For the text-containing cell, return its midpoint in [X, Y] coordinate format. 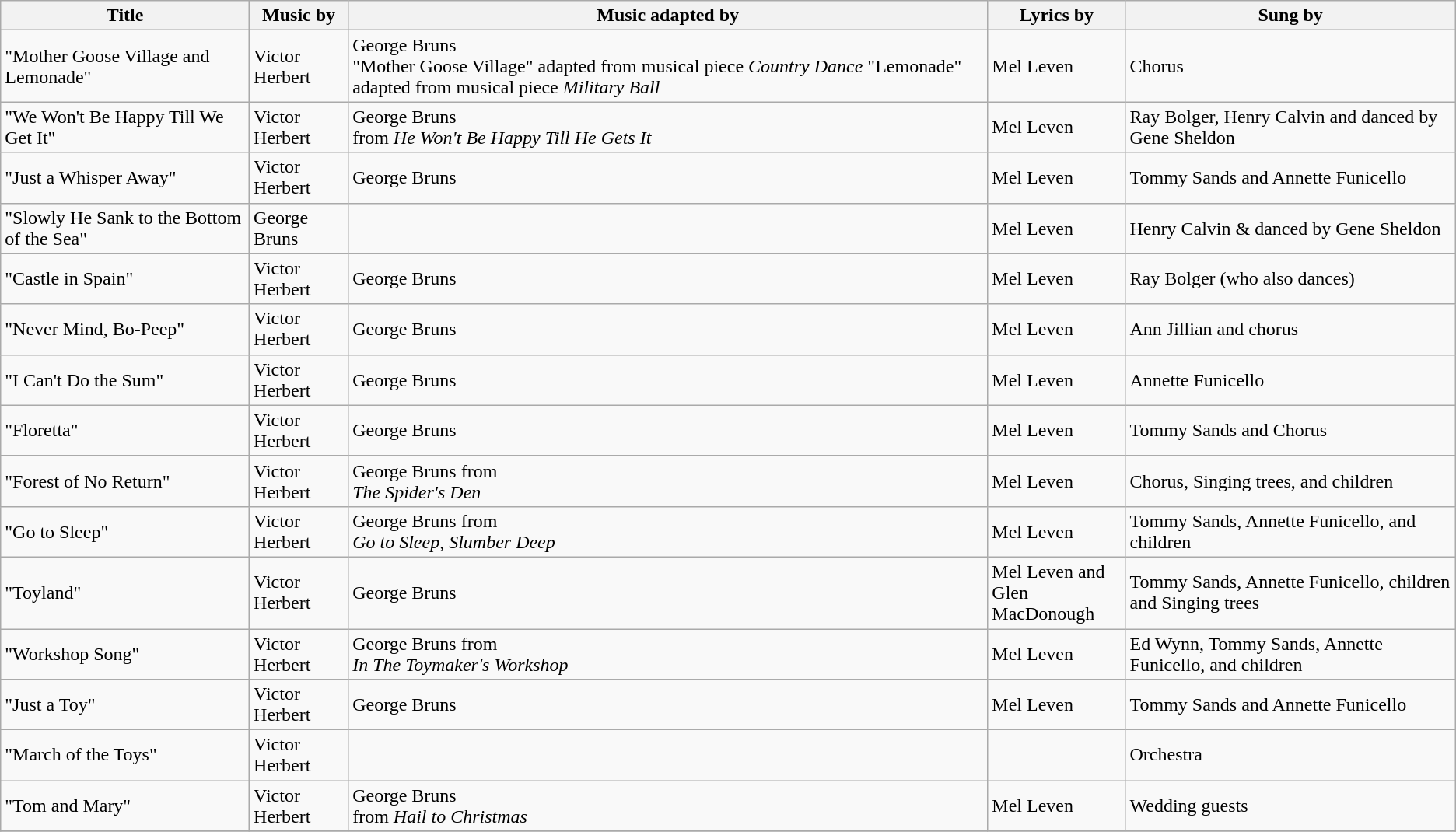
Tommy Sands, Annette Funicello, and children [1290, 532]
"Tom and Mary" [125, 806]
"Toyland" [125, 593]
"Floretta" [125, 431]
"Castle in Spain" [125, 278]
Lyrics by [1056, 16]
Orchestra [1290, 756]
"Go to Sleep" [125, 532]
Ann Jillian and chorus [1290, 330]
Tommy Sands and Chorus [1290, 431]
Wedding guests [1290, 806]
George Bruns"Mother Goose Village" adapted from musical piece Country Dance "Lemonade" adapted from musical piece Military Ball [668, 66]
"We Won't Be Happy Till We Get It" [125, 128]
Ray Bolger (who also dances) [1290, 278]
George Bruns fromGo to Sleep, Slumber Deep [668, 532]
"March of the Toys" [125, 756]
Henry Calvin & danced by Gene Sheldon [1290, 229]
Mel Leven andGlen MacDonough [1056, 593]
George Bruns fromIn The Toymaker's Workshop [668, 653]
George Bruns fromThe Spider's Den [668, 481]
Music adapted by [668, 16]
"Slowly He Sank to the Bottom of the Sea" [125, 229]
Sung by [1290, 16]
Chorus, Singing trees, and children [1290, 481]
"I Can't Do the Sum" [125, 379]
Music by [299, 16]
Chorus [1290, 66]
George Bruns from He Won't Be Happy Till He Gets It [668, 128]
Title [125, 16]
"Workshop Song" [125, 653]
"Just a Whisper Away" [125, 177]
"Mother Goose Village and Lemonade" [125, 66]
George Brunsfrom Hail to Christmas [668, 806]
"Never Mind, Bo-Peep" [125, 330]
Ed Wynn, Tommy Sands, Annette Funicello, and children [1290, 653]
"Just a Toy" [125, 704]
"Forest of No Return" [125, 481]
Ray Bolger, Henry Calvin and danced by Gene Sheldon [1290, 128]
Tommy Sands, Annette Funicello, children and Singing trees [1290, 593]
Annette Funicello [1290, 379]
